Search for the cell housing the specified text and yield its [x, y] center coordinate. 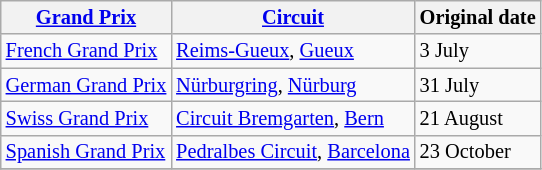
Reims-Gueux, Gueux [293, 51]
3 July [478, 51]
Swiss Grand Prix [86, 118]
Pedralbes Circuit, Barcelona [293, 152]
Circuit [293, 17]
31 July [478, 85]
23 October [478, 152]
Circuit Bremgarten, Bern [293, 118]
French Grand Prix [86, 51]
Spanish Grand Prix [86, 152]
Original date [478, 17]
German Grand Prix [86, 85]
21 August [478, 118]
Grand Prix [86, 17]
Nürburgring, Nürburg [293, 85]
